For the text-containing cell, return its midpoint in [X, Y] coordinate format. 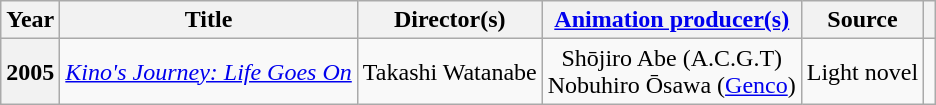
Source [862, 20]
Light novel [862, 72]
2005 [30, 72]
Takashi Watanabe [450, 72]
Director(s) [450, 20]
Animation producer(s) [672, 20]
Title [208, 20]
Shōjiro Abe (A.C.G.T)Nobuhiro Ōsawa (Genco) [672, 72]
Year [30, 20]
Kino's Journey: Life Goes On [208, 72]
